Output the [X, Y] coordinate of the center of the cell containing the given text.  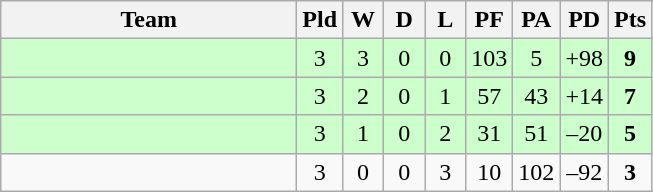
+98 [584, 58]
Pld [320, 20]
10 [490, 172]
W [364, 20]
+14 [584, 96]
103 [490, 58]
9 [630, 58]
57 [490, 96]
–20 [584, 134]
7 [630, 96]
D [404, 20]
51 [536, 134]
–92 [584, 172]
PD [584, 20]
PF [490, 20]
Pts [630, 20]
PA [536, 20]
102 [536, 172]
31 [490, 134]
L [446, 20]
43 [536, 96]
Team [149, 20]
